Pinpoint the cell where the given text exists, returning its (X, Y) midpoint coordinate. 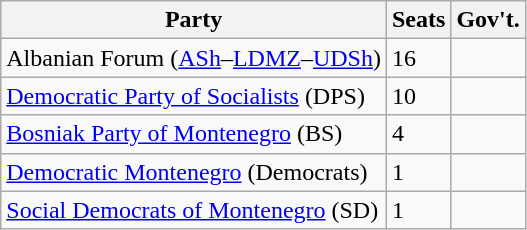
Albanian Forum (ASh–LDMZ–UDSh) (194, 58)
Seats (418, 20)
Democratic Montenegro (Democrats) (194, 172)
Social Democrats of Montenegro (SD) (194, 210)
4 (418, 134)
10 (418, 96)
16 (418, 58)
Party (194, 20)
Gov't. (488, 20)
Democratic Party of Socialists (DPS) (194, 96)
Bosniak Party of Montenegro (BS) (194, 134)
